Pinpoint the cell where the given text exists, returning its (X, Y) midpoint coordinate. 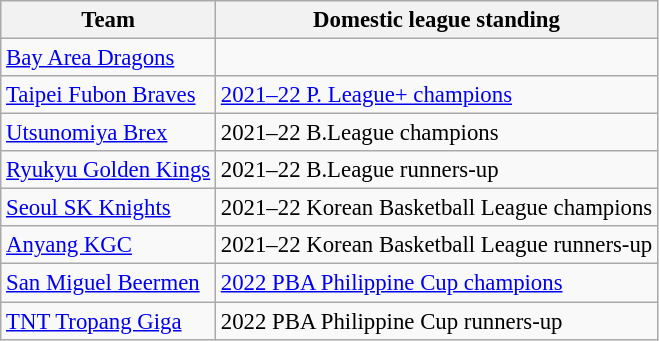
2021–22 P. League+ champions (436, 95)
Seoul SK Knights (108, 208)
TNT Tropang Giga (108, 321)
Anyang KGC (108, 245)
2021–22 B.League runners-up (436, 170)
2021–22 Korean Basketball League runners-up (436, 245)
2022 PBA Philippine Cup runners-up (436, 321)
2022 PBA Philippine Cup champions (436, 283)
2021–22 B.League champions (436, 133)
Team (108, 20)
Domestic league standing (436, 20)
Ryukyu Golden Kings (108, 170)
Taipei Fubon Braves (108, 95)
Utsunomiya Brex (108, 133)
San Miguel Beermen (108, 283)
2021–22 Korean Basketball League champions (436, 208)
Bay Area Dragons (108, 58)
